From the cell containing the given text, extract its center point as [x, y] coordinate. 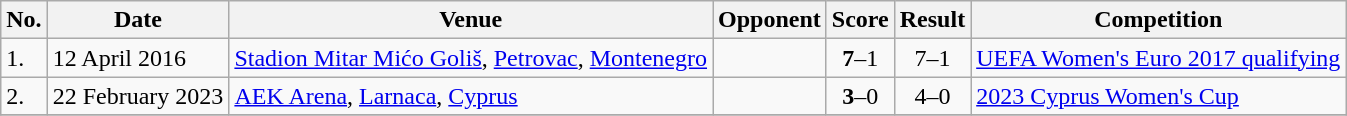
4–0 [932, 96]
2. [24, 96]
22 February 2023 [138, 96]
Opponent [770, 20]
Competition [1158, 20]
3–0 [860, 96]
Stadion Mitar Mićo Goliš, Petrovac, Montenegro [471, 58]
No. [24, 20]
2023 Cyprus Women's Cup [1158, 96]
1. [24, 58]
Result [932, 20]
Date [138, 20]
Venue [471, 20]
12 April 2016 [138, 58]
AEK Arena, Larnaca, Cyprus [471, 96]
Score [860, 20]
UEFA Women's Euro 2017 qualifying [1158, 58]
